For the text-containing cell, return its midpoint in [X, Y] coordinate format. 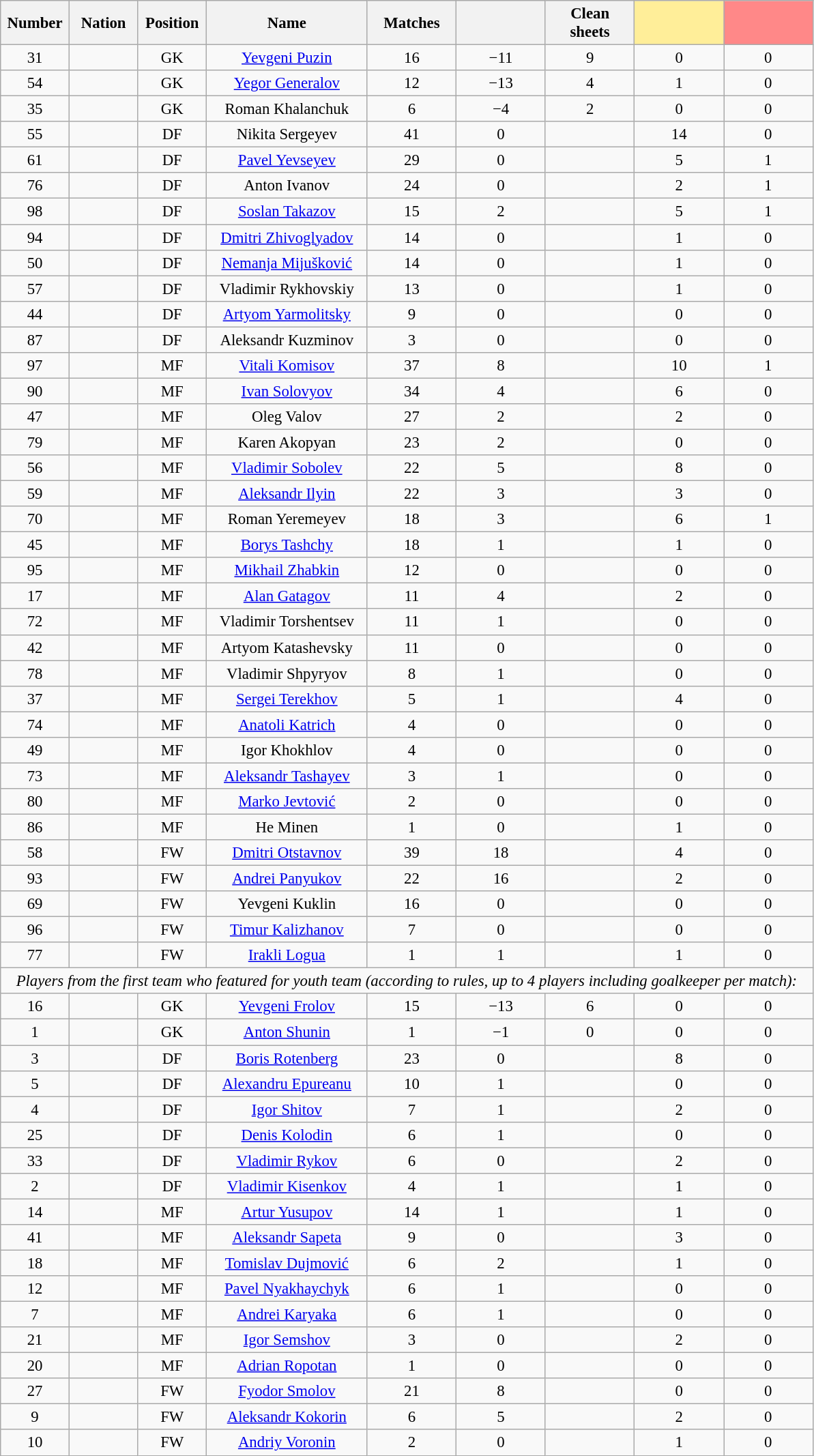
Boris Rotenberg [287, 1058]
47 [35, 417]
Igor Semshov [287, 1340]
Andrei Karyaka [287, 1315]
Vladimir Sobolev [287, 468]
13 [412, 289]
Pavel Yevseyev [287, 160]
Matches [412, 23]
72 [35, 622]
24 [412, 186]
Vitali Komisov [287, 366]
Nemanja Mijušković [287, 263]
90 [35, 391]
31 [35, 58]
Sergei Terekhov [287, 699]
77 [35, 955]
Clean sheets [590, 23]
Alan Gatagov [287, 596]
93 [35, 879]
Players from the first team who featured for youth team (according to rules, up to 4 players including goalkeeper per match): [407, 981]
He Minen [287, 827]
Igor Shitov [287, 1109]
96 [35, 930]
Borys Tashchy [287, 545]
80 [35, 802]
Anatoli Katrich [287, 725]
61 [35, 160]
Alexandru Epureanu [287, 1083]
95 [35, 570]
55 [35, 134]
Marko Jevtović [287, 802]
79 [35, 442]
Yevgeni Frolov [287, 1006]
Adrian Ropotan [287, 1366]
87 [35, 340]
Mikhail Zhabkin [287, 570]
Yevgeni Puzin [287, 58]
Vladimir Shpyryov [287, 673]
Soslan Takazov [287, 212]
57 [35, 289]
Name [287, 23]
Denis Kolodin [287, 1135]
Artur Yusupov [287, 1212]
34 [412, 391]
Yevgeni Kuklin [287, 904]
Number [35, 23]
45 [35, 545]
49 [35, 751]
Roman Khalanchuk [287, 109]
54 [35, 83]
76 [35, 186]
59 [35, 494]
Vladimir Rykov [287, 1161]
Artyom Yarmolitsky [287, 314]
Position [172, 23]
Oleg Valov [287, 417]
70 [35, 519]
73 [35, 776]
Ivan Solovyov [287, 391]
Roman Yeremeyev [287, 519]
Dmitri Otstavnov [287, 853]
17 [35, 596]
86 [35, 827]
20 [35, 1366]
Vladimir Rykhovskiy [287, 289]
Timur Kalizhanov [287, 930]
94 [35, 237]
Karen Akopyan [287, 442]
−1 [501, 1032]
69 [35, 904]
Aleksandr Tashayev [287, 776]
Irakli Logua [287, 955]
Fyodor Smolov [287, 1391]
Anton Ivanov [287, 186]
Anton Shunin [287, 1032]
33 [35, 1161]
50 [35, 263]
39 [412, 853]
58 [35, 853]
Pavel Nyakhaychyk [287, 1289]
Aleksandr Kokorin [287, 1417]
Nikita Sergeyev [287, 134]
97 [35, 366]
35 [35, 109]
Artyom Katashevsky [287, 647]
Yegor Generalov [287, 83]
98 [35, 212]
−11 [501, 58]
29 [412, 160]
Igor Khokhlov [287, 751]
Vladimir Torshentsev [287, 622]
78 [35, 673]
56 [35, 468]
Tomislav Dujmović [287, 1263]
Vladimir Kisenkov [287, 1186]
74 [35, 725]
Andriy Voronin [287, 1443]
Aleksandr Sapeta [287, 1238]
−4 [501, 109]
44 [35, 314]
42 [35, 647]
Dmitri Zhivoglyadov [287, 237]
Aleksandr Kuzminov [287, 340]
25 [35, 1135]
Nation [104, 23]
Andrei Panyukov [287, 879]
Aleksandr Ilyin [287, 494]
